Extract the [x, y] coordinate from the center of the cell holding the provided text.  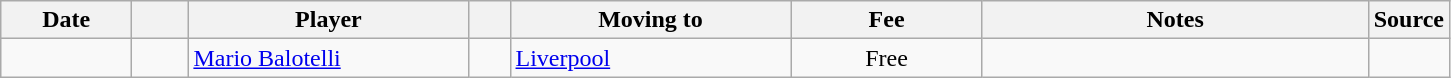
Liverpool [650, 58]
Notes [1175, 20]
Fee [886, 20]
Source [1408, 20]
Player [328, 20]
Moving to [650, 20]
Date [66, 20]
Free [886, 58]
Mario Balotelli [328, 58]
